Determine the [X, Y] coordinate at the center of the cell enclosing the given text.  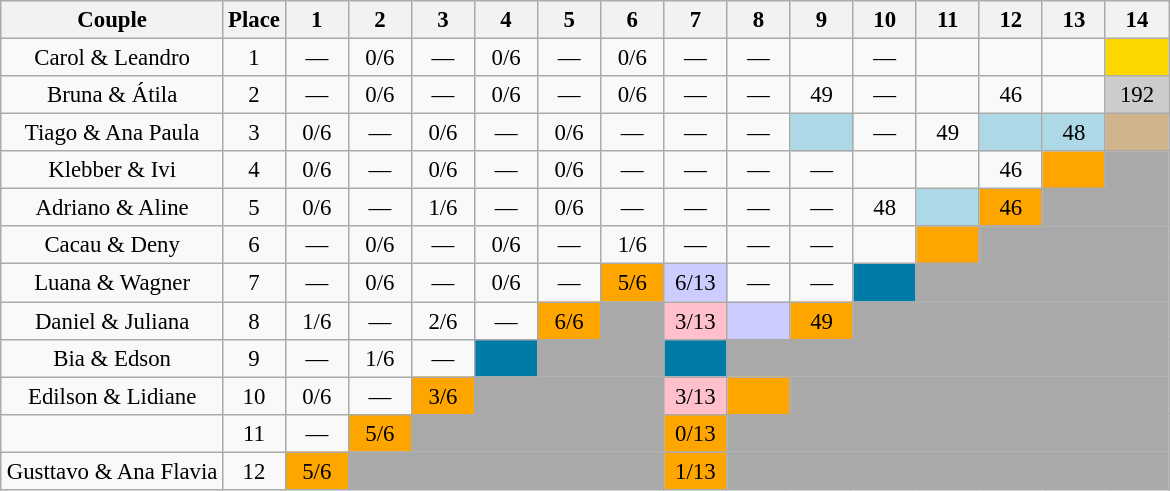
Cacau & Deny [112, 245]
14 [1136, 20]
Edilson & Lidiane [112, 396]
2/6 [442, 321]
13 [1074, 20]
3/6 [442, 396]
Tiago & Ana Paula [112, 133]
Daniel & Juliana [112, 321]
6/13 [696, 283]
Luana & Wagner [112, 283]
1/13 [696, 471]
Gusttavo & Ana Flavia [112, 471]
Place [254, 20]
192 [1136, 95]
Bia & Edson [112, 358]
Carol & Leandro [112, 58]
Adriano & Aline [112, 208]
0/13 [696, 433]
Klebber & Ivi [112, 170]
6/6 [570, 321]
Bruna & Átila [112, 95]
Couple [112, 20]
